Identify which cell holds the provided text, then report its (X, Y) central coordinate. 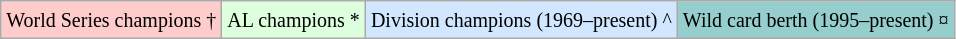
World Series champions † (112, 20)
AL champions * (294, 20)
Wild card berth (1995–present) ¤ (816, 20)
Division champions (1969–present) ^ (521, 20)
